Capture the cell that displays the provided text and extract its [x, y] central coordinate. 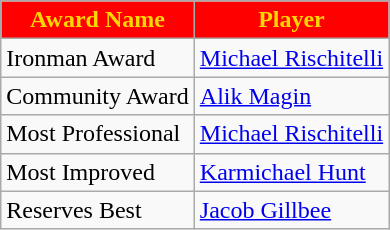
Most Improved [98, 172]
Ironman Award [98, 58]
Award Name [98, 20]
Most Professional [98, 134]
Player [291, 20]
Community Award [98, 96]
Reserves Best [98, 210]
Karmichael Hunt [291, 172]
Jacob Gillbee [291, 210]
Alik Magin [291, 96]
